Scan for the cell matching the given text and deliver its [x, y] coordinate at center. 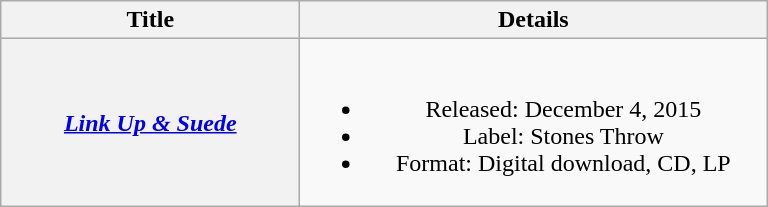
Released: December 4, 2015Label: Stones ThrowFormat: Digital download, CD, LP [534, 122]
Link Up & Suede [150, 122]
Details [534, 20]
Title [150, 20]
